Return (X, Y) of the center of cell containing provided text 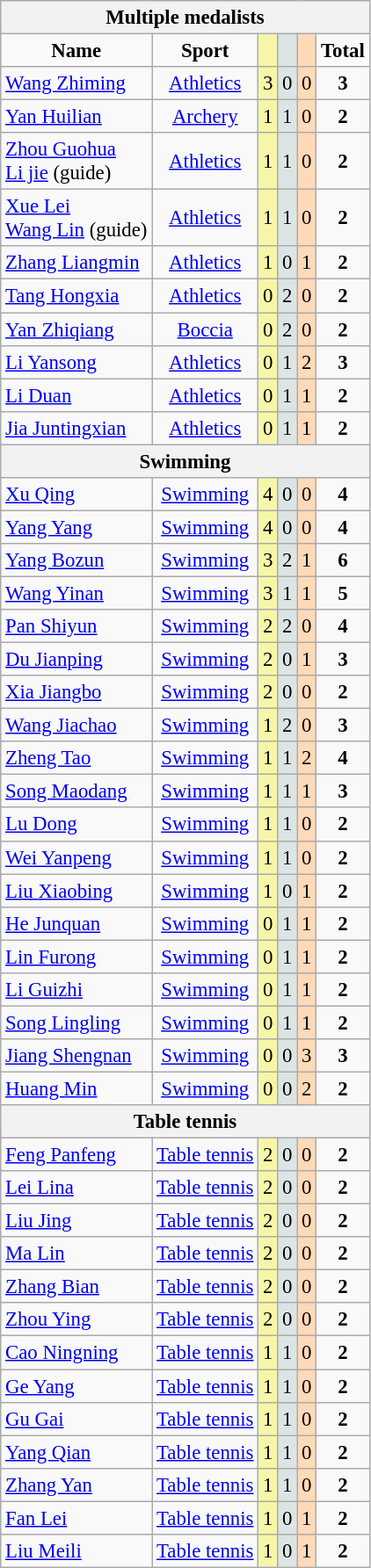
Wei Yanpeng (76, 857)
Zhang Liangmin (76, 263)
Zhang Yan (76, 1485)
Wang Zhiming (76, 83)
Wang Yinan (76, 593)
Liu Xiaobing (76, 891)
Zhou GuohuaLi jie (guide) (76, 162)
Wang Jiachao (76, 726)
Li Yansong (76, 362)
Huang Min (76, 1088)
Xia Jiangbo (76, 692)
Sport (206, 51)
Liu Meili (76, 1551)
Ge Yang (76, 1386)
Gu Gai (76, 1419)
Total (343, 51)
Li Duan (76, 395)
6 (343, 560)
Yan Zhiqiang (76, 329)
Xue LeiWang Lin (guide) (76, 218)
Jia Juntingxian (76, 428)
Name (76, 51)
Song Maodang (76, 791)
He Junquan (76, 923)
Yang Yang (76, 527)
Du Jianping (76, 660)
Xu Qing (76, 495)
Cao Ningning (76, 1353)
Yang Qian (76, 1452)
Pan Shiyun (76, 626)
Ma Lin (76, 1254)
Li Guizhi (76, 990)
Tang Hongxia (76, 296)
Yan Huilian (76, 117)
Feng Panfeng (76, 1155)
Zhou Ying (76, 1320)
Song Lingling (76, 1022)
Zhang Bian (76, 1287)
Multiple medalists (185, 18)
Archery (206, 117)
5 (343, 593)
Lin Furong (76, 957)
Lei Lina (76, 1188)
Zheng Tao (76, 758)
Yang Bozun (76, 560)
Lu Dong (76, 825)
Boccia (206, 329)
Jiang Shengnan (76, 1056)
Liu Jing (76, 1221)
Fan Lei (76, 1518)
